Extract the (x, y) coordinate from the center of the cell holding the provided text.  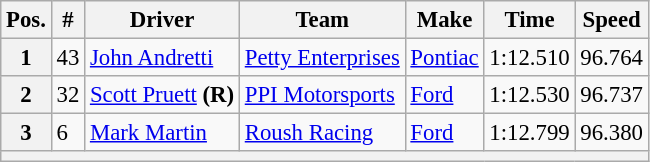
1:12.530 (530, 95)
Time (530, 20)
Petty Enterprises (322, 58)
6 (68, 133)
John Andretti (162, 58)
Pontiac (444, 58)
Team (322, 20)
1:12.799 (530, 133)
1 (26, 58)
Pos. (26, 20)
Make (444, 20)
Roush Racing (322, 133)
Speed (612, 20)
Driver (162, 20)
1:12.510 (530, 58)
96.737 (612, 95)
32 (68, 95)
Mark Martin (162, 133)
PPI Motorsports (322, 95)
96.380 (612, 133)
# (68, 20)
96.764 (612, 58)
Scott Pruett (R) (162, 95)
2 (26, 95)
43 (68, 58)
3 (26, 133)
